Return the (x, y) coordinate for the center point of the cell that contains the specified text.  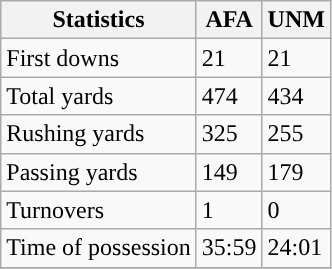
325 (229, 134)
179 (296, 172)
Time of possession (99, 248)
AFA (229, 20)
Total yards (99, 96)
35:59 (229, 248)
Statistics (99, 20)
255 (296, 134)
Passing yards (99, 172)
0 (296, 210)
474 (229, 96)
Rushing yards (99, 134)
1 (229, 210)
149 (229, 172)
434 (296, 96)
First downs (99, 58)
UNM (296, 20)
Turnovers (99, 210)
24:01 (296, 248)
